Capture the cell that displays the provided text and extract its (X, Y) central coordinate. 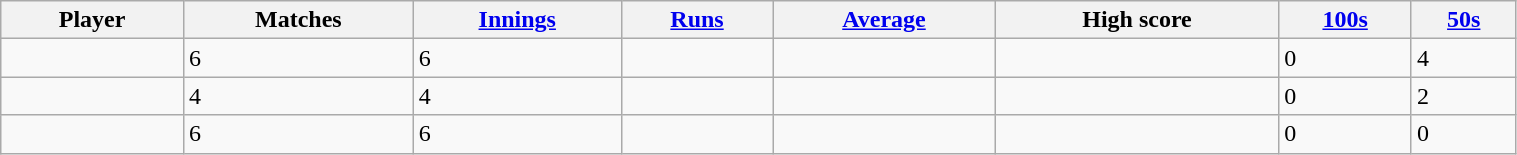
Player (92, 20)
Innings (517, 20)
2 (1464, 96)
50s (1464, 20)
Runs (697, 20)
100s (1346, 20)
High score (1137, 20)
Average (884, 20)
Matches (298, 20)
